Provide the [x, y] coordinate of the cell's center where the given text is located.  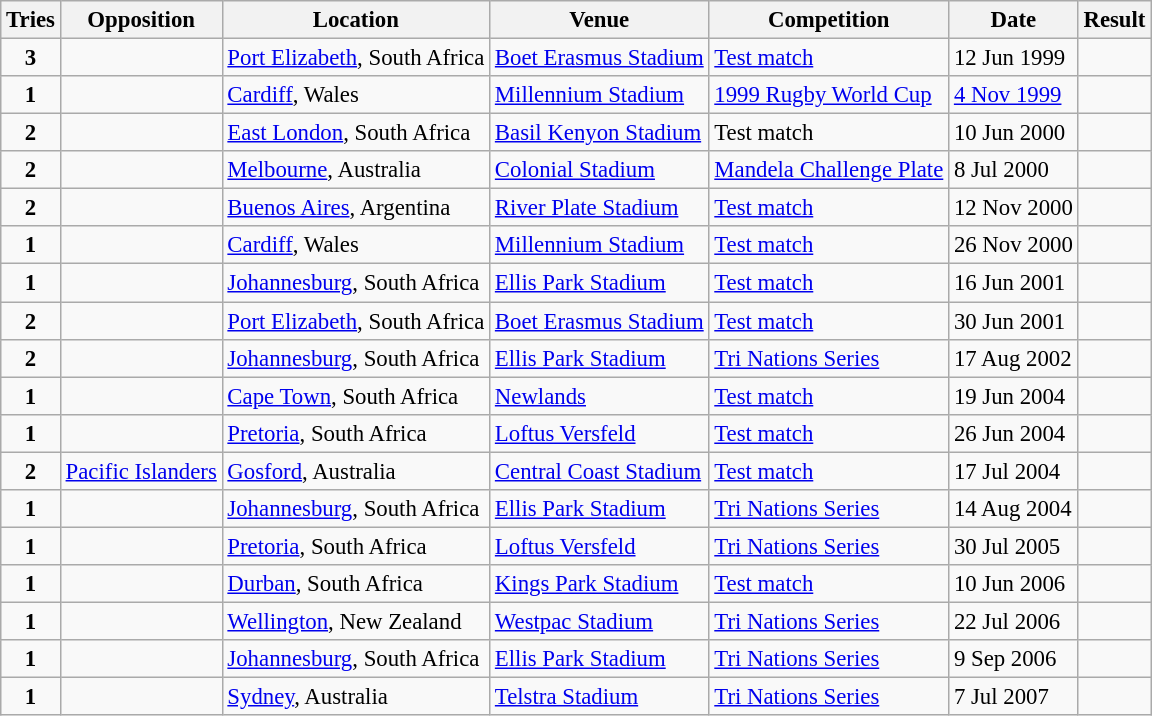
22 Jul 2006 [1014, 621]
14 Aug 2004 [1014, 509]
16 Jun 2001 [1014, 283]
Date [1014, 20]
12 Jun 1999 [1014, 58]
1999 Rugby World Cup [829, 95]
30 Jun 2001 [1014, 321]
Kings Park Stadium [600, 584]
Competition [829, 20]
Westpac Stadium [600, 621]
7 Jul 2007 [1014, 697]
Colonial Stadium [600, 170]
Telstra Stadium [600, 697]
Opposition [141, 20]
Sydney, Australia [356, 697]
Result [1114, 20]
9 Sep 2006 [1014, 659]
12 Nov 2000 [1014, 208]
19 Jun 2004 [1014, 396]
Cape Town, South Africa [356, 396]
Newlands [600, 396]
East London, South Africa [356, 133]
30 Jul 2005 [1014, 546]
Location [356, 20]
Central Coast Stadium [600, 471]
Tries [31, 20]
Basil Kenyon Stadium [600, 133]
17 Jul 2004 [1014, 471]
Wellington, New Zealand [356, 621]
4 Nov 1999 [1014, 95]
Venue [600, 20]
Pacific Islanders [141, 471]
26 Jun 2004 [1014, 433]
10 Jun 2006 [1014, 584]
17 Aug 2002 [1014, 358]
Melbourne, Australia [356, 170]
Gosford, Australia [356, 471]
8 Jul 2000 [1014, 170]
26 Nov 2000 [1014, 245]
Durban, South Africa [356, 584]
3 [31, 58]
Mandela Challenge Plate [829, 170]
River Plate Stadium [600, 208]
Buenos Aires, Argentina [356, 208]
10 Jun 2000 [1014, 133]
